Pinpoint the cell where the given text exists, returning its (X, Y) midpoint coordinate. 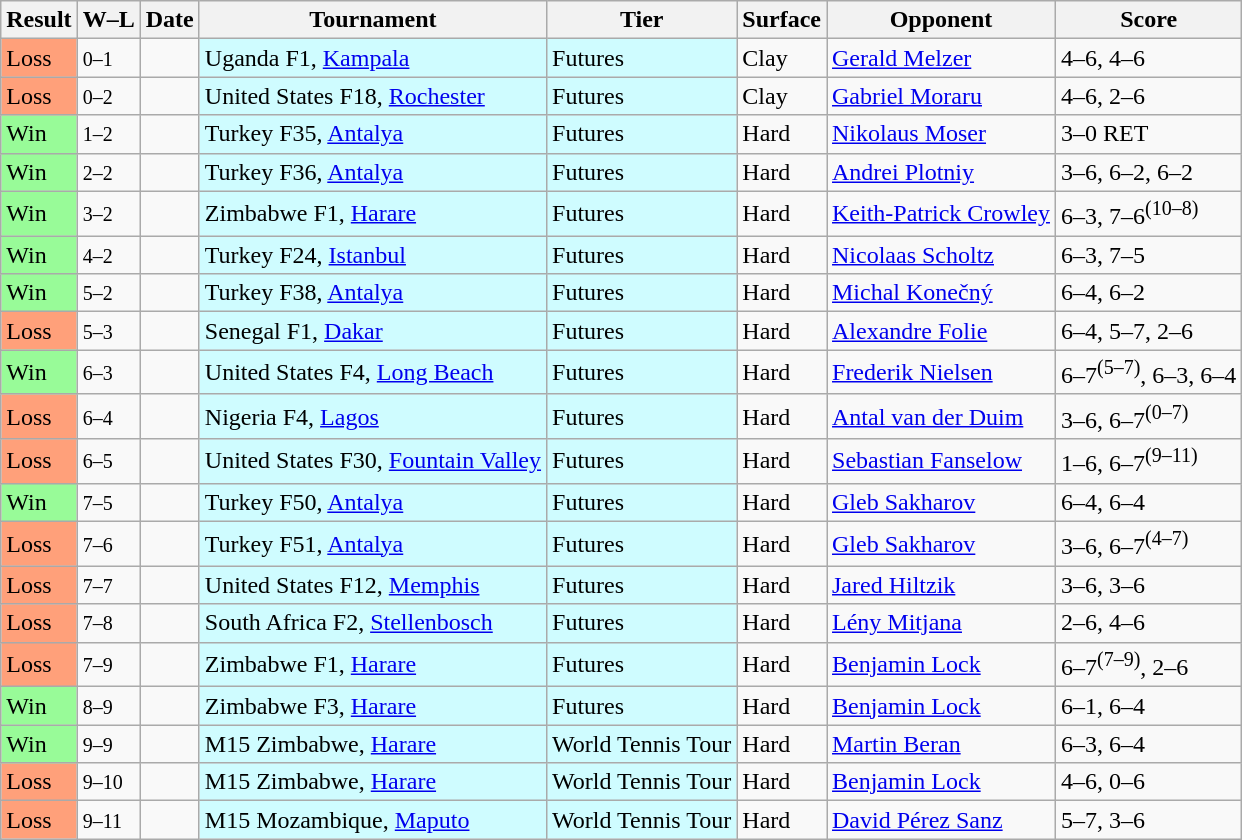
6–3, 7–5 (1149, 255)
0–1 (108, 58)
South Africa F2, Stellenbosch (372, 623)
Michal Konečný (940, 293)
Result (39, 20)
4–6, 4–6 (1149, 58)
Tier (642, 20)
7–9 (108, 664)
4–6, 2–6 (1149, 96)
Nigeria F4, Lagos (372, 416)
United States F18, Rochester (372, 96)
Turkey F50, Antalya (372, 502)
Turkey F35, Antalya (372, 134)
Sebastian Fanselow (940, 462)
5–3 (108, 331)
2–2 (108, 172)
United States F4, Long Beach (372, 372)
Nicolaas Scholtz (940, 255)
Tournament (372, 20)
Gabriel Moraru (940, 96)
3–6, 6–2, 6–2 (1149, 172)
Andrei Plotniy (940, 172)
Turkey F38, Antalya (372, 293)
Antal van der Duim (940, 416)
Alexandre Folie (940, 331)
Score (1149, 20)
8–9 (108, 706)
Lény Mitjana (940, 623)
3–6, 6–7(4–7) (1149, 544)
7–6 (108, 544)
6–1, 6–4 (1149, 706)
6–3, 7–6(10–8) (1149, 214)
Surface (782, 20)
Frederik Nielsen (940, 372)
7–5 (108, 502)
3–6, 3–6 (1149, 585)
6–3, 6–4 (1149, 744)
5–7, 3–6 (1149, 820)
6–4, 6–2 (1149, 293)
6–7(7–9), 2–6 (1149, 664)
6–3 (108, 372)
Date (170, 20)
5–2 (108, 293)
2–6, 4–6 (1149, 623)
United States F30, Fountain Valley (372, 462)
0–2 (108, 96)
Jared Hiltzik (940, 585)
4–6, 0–6 (1149, 782)
Zimbabwe F3, Harare (372, 706)
Opponent (940, 20)
M15 Mozambique, Maputo (372, 820)
9–11 (108, 820)
3–2 (108, 214)
3–6, 6–7(0–7) (1149, 416)
Gerald Melzer (940, 58)
4–2 (108, 255)
6–5 (108, 462)
7–7 (108, 585)
Uganda F1, Kampala (372, 58)
Keith-Patrick Crowley (940, 214)
Turkey F51, Antalya (372, 544)
7–8 (108, 623)
9–9 (108, 744)
Turkey F24, Istanbul (372, 255)
W–L (108, 20)
6–4, 5–7, 2–6 (1149, 331)
Nikolaus Moser (940, 134)
David Pérez Sanz (940, 820)
Turkey F36, Antalya (372, 172)
Senegal F1, Dakar (372, 331)
1–2 (108, 134)
1–6, 6–7(9–11) (1149, 462)
United States F12, Memphis (372, 585)
3–0 RET (1149, 134)
6–4, 6–4 (1149, 502)
Martin Beran (940, 744)
6–4 (108, 416)
6–7(5–7), 6–3, 6–4 (1149, 372)
9–10 (108, 782)
